Scan for the cell matching the given text and deliver its (X, Y) coordinate at center. 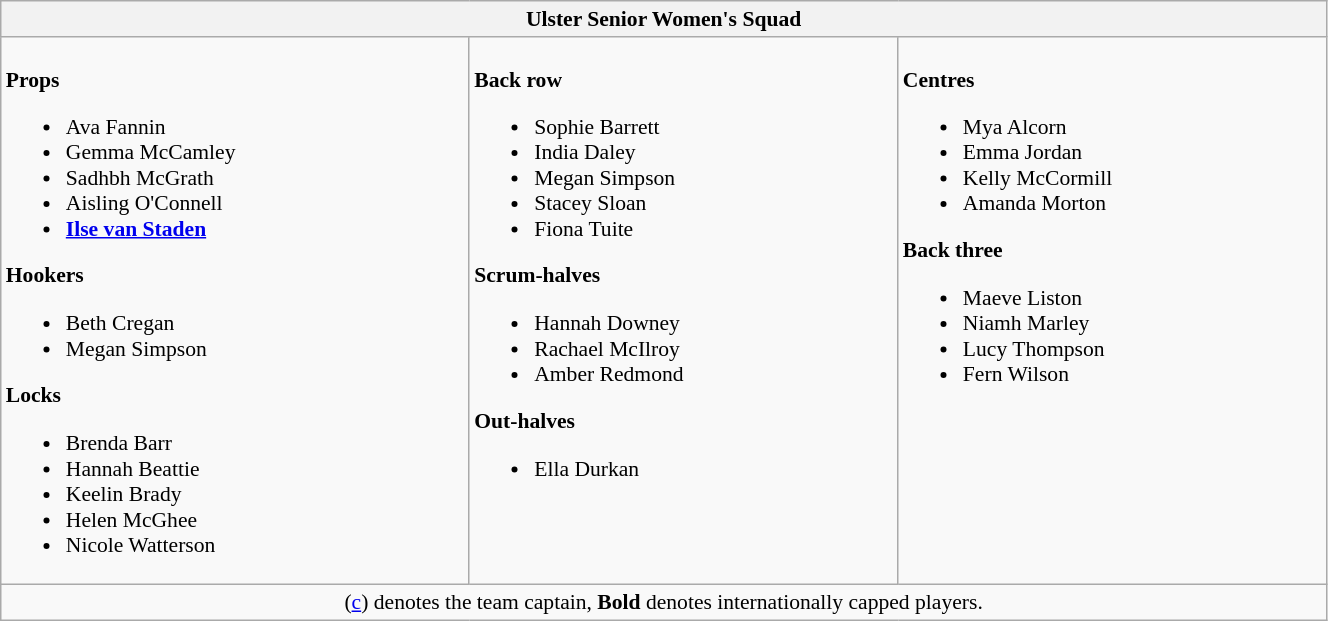
(c) denotes the team captain, Bold denotes internationally capped players. (664, 602)
Centres Mya Alcorn Emma Jordan Kelly McCormill Amanda MortonBack three Maeve Liston Niamh Marley Lucy Thompson Fern Wilson (1112, 311)
Ulster Senior Women's Squad (664, 19)
